Extract the (X, Y) coordinate from the center of the cell holding the provided text.  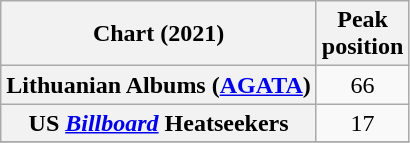
66 (362, 85)
Lithuanian Albums (AGATA) (159, 85)
Chart (2021) (159, 34)
17 (362, 123)
US Billboard Heatseekers (159, 123)
Peak position (362, 34)
